Capture the cell that displays the provided text and extract its (x, y) central coordinate. 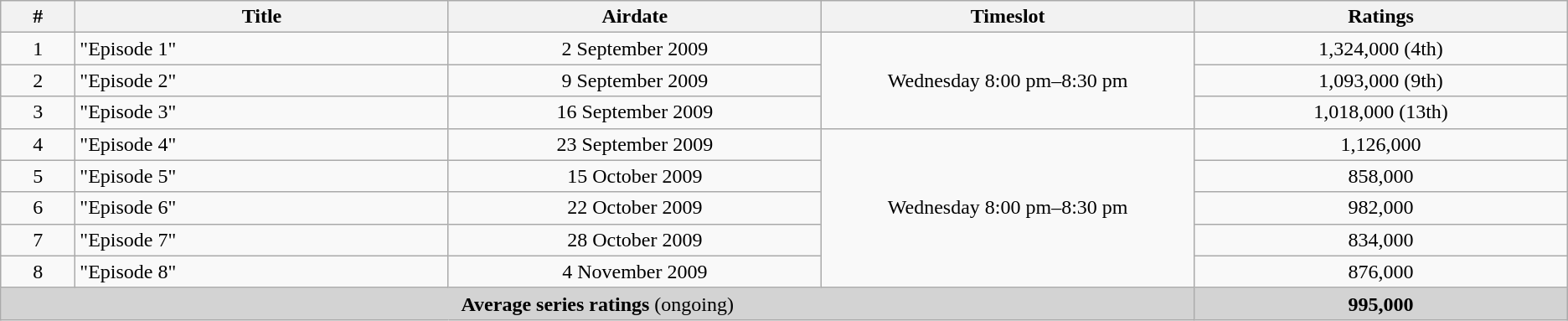
16 September 2009 (635, 112)
"Episode 6" (261, 208)
8 (39, 272)
28 October 2009 (635, 240)
"Episode 8" (261, 272)
1 (39, 49)
1,018,000 (13th) (1380, 112)
4 (39, 144)
834,000 (1380, 240)
"Episode 5" (261, 176)
7 (39, 240)
1,093,000 (9th) (1380, 80)
876,000 (1380, 272)
23 September 2009 (635, 144)
Title (261, 17)
5 (39, 176)
9 September 2009 (635, 80)
1,324,000 (4th) (1380, 49)
3 (39, 112)
Timeslot (1007, 17)
Average series ratings (ongoing) (598, 303)
"Episode 7" (261, 240)
Airdate (635, 17)
2 (39, 80)
1,126,000 (1380, 144)
995,000 (1380, 303)
858,000 (1380, 176)
# (39, 17)
"Episode 2" (261, 80)
"Episode 3" (261, 112)
15 October 2009 (635, 176)
"Episode 4" (261, 144)
982,000 (1380, 208)
Ratings (1380, 17)
"Episode 1" (261, 49)
6 (39, 208)
22 October 2009 (635, 208)
4 November 2009 (635, 272)
2 September 2009 (635, 49)
